Search for the cell housing the specified text and yield its [x, y] center coordinate. 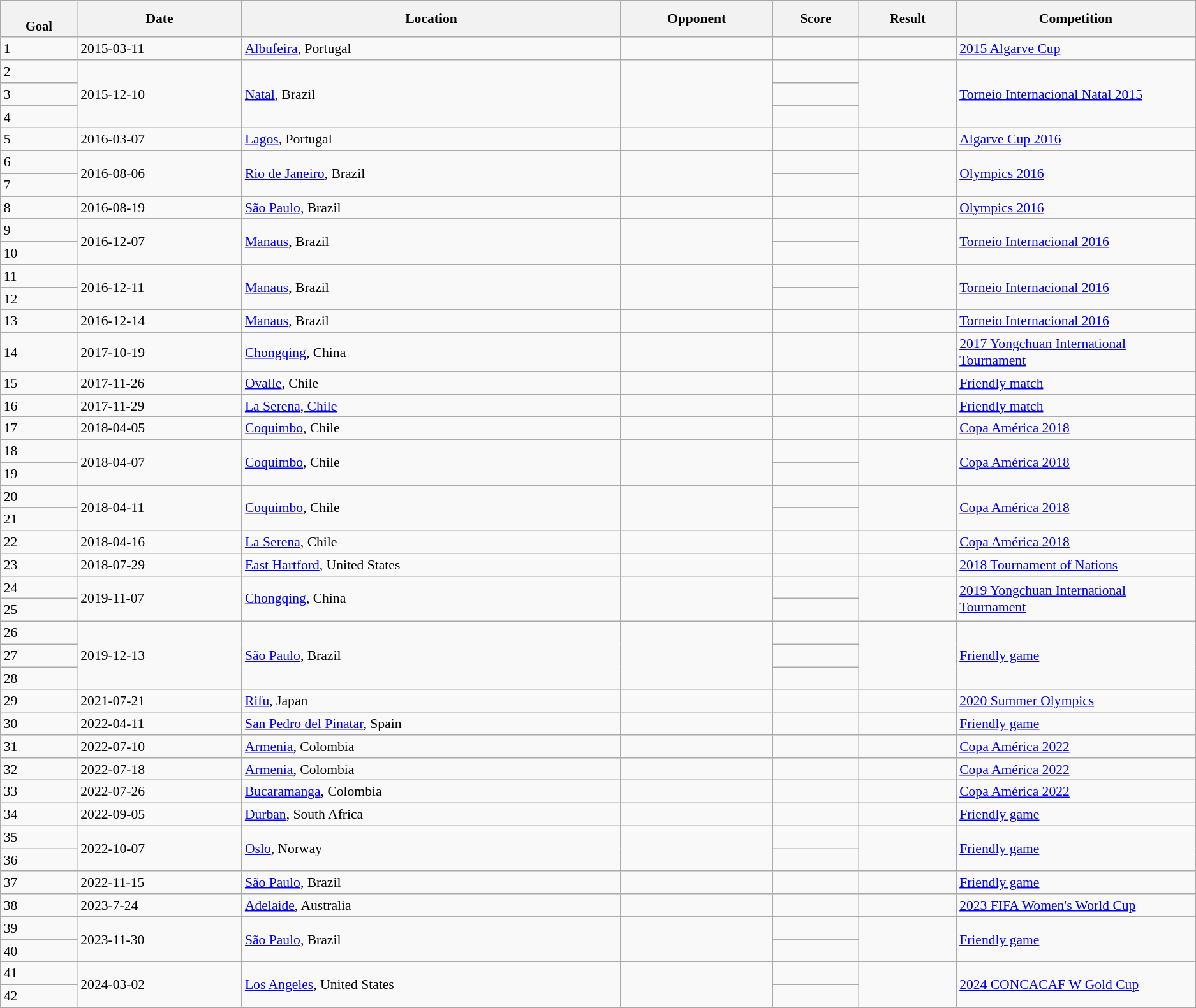
Result [908, 19]
2023-7-24 [159, 905]
35 [40, 838]
40 [40, 951]
Adelaide, Australia [431, 905]
2022-09-05 [159, 815]
27 [40, 656]
33 [40, 792]
2018-04-11 [159, 508]
San Pedro del Pinatar, Spain [431, 724]
2017-11-26 [159, 383]
2017-10-19 [159, 352]
Oslo, Norway [431, 849]
2022-07-26 [159, 792]
29 [40, 701]
2016-12-14 [159, 321]
Natal, Brazil [431, 94]
20 [40, 497]
Bucaramanga, Colombia [431, 792]
Algarve Cup 2016 [1075, 140]
2018 Tournament of Nations [1075, 565]
24 [40, 588]
Score [815, 19]
2019-11-07 [159, 599]
5 [40, 140]
34 [40, 815]
2016-08-06 [159, 173]
9 [40, 231]
31 [40, 747]
2017 Yongchuan International Tournament [1075, 352]
12 [40, 299]
17 [40, 428]
23 [40, 565]
26 [40, 633]
2016-03-07 [159, 140]
2022-07-10 [159, 747]
2019 Yongchuan International Tournament [1075, 599]
Date [159, 19]
10 [40, 253]
7 [40, 186]
16 [40, 406]
15 [40, 383]
36 [40, 860]
2015-03-11 [159, 49]
39 [40, 928]
2024-03-02 [159, 984]
Rio de Janeiro, Brazil [431, 173]
13 [40, 321]
32 [40, 770]
38 [40, 905]
2018-04-07 [159, 463]
Ovalle, Chile [431, 383]
2021-07-21 [159, 701]
18 [40, 451]
14 [40, 352]
6 [40, 163]
25 [40, 610]
Torneio Internacional Natal 2015 [1075, 94]
Los Angeles, United States [431, 984]
2018-04-16 [159, 542]
4 [40, 117]
2016-12-07 [159, 242]
21 [40, 520]
2022-10-07 [159, 849]
2015-12-10 [159, 94]
28 [40, 678]
Albufeira, Portugal [431, 49]
Location [431, 19]
37 [40, 883]
Competition [1075, 19]
2023 FIFA Women's World Cup [1075, 905]
2024 CONCACAF W Gold Cup [1075, 984]
3 [40, 94]
11 [40, 276]
19 [40, 474]
Goal [40, 19]
2022-11-15 [159, 883]
2 [40, 71]
2022-04-11 [159, 724]
30 [40, 724]
8 [40, 208]
2018-07-29 [159, 565]
1 [40, 49]
2015 Algarve Cup [1075, 49]
2017-11-29 [159, 406]
2016-12-11 [159, 287]
2019-12-13 [159, 655]
East Hartford, United States [431, 565]
Rifu, Japan [431, 701]
Opponent [697, 19]
Lagos, Portugal [431, 140]
Durban, South Africa [431, 815]
2023-11-30 [159, 940]
2018-04-05 [159, 428]
42 [40, 997]
2020 Summer Olympics [1075, 701]
2022-07-18 [159, 770]
41 [40, 974]
22 [40, 542]
2016-08-19 [159, 208]
